From the cell containing the given text, extract its center point as [x, y] coordinate. 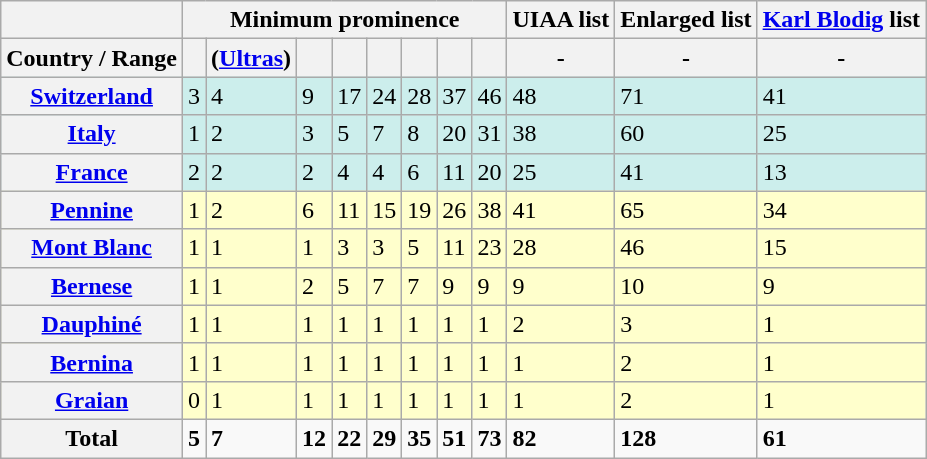
26 [454, 210]
35 [420, 438]
Bernese [92, 286]
29 [384, 438]
37 [454, 96]
19 [420, 210]
61 [841, 438]
Pennine [92, 210]
73 [490, 438]
128 [686, 438]
Bernina [92, 362]
Minimum prominence [344, 20]
UIAA list [561, 20]
51 [454, 438]
23 [490, 248]
Graian [92, 400]
Switzerland [92, 96]
Enlarged list [686, 20]
31 [490, 134]
48 [561, 96]
12 [314, 438]
10 [686, 286]
65 [686, 210]
34 [841, 210]
82 [561, 438]
22 [350, 438]
17 [350, 96]
60 [686, 134]
71 [686, 96]
8 [420, 134]
Dauphiné [92, 324]
Country / Range [92, 58]
Total [92, 438]
France [92, 172]
Mont Blanc [92, 248]
13 [841, 172]
0 [194, 400]
Italy [92, 134]
Karl Blodig list [841, 20]
(Ultras) [252, 58]
24 [384, 96]
